Detect which cell encompasses the target text, then output its [X, Y] center coordinate. 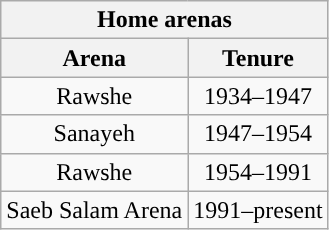
Sanayeh [94, 134]
1934–1947 [258, 96]
1947–1954 [258, 134]
Arena [94, 58]
1954–1991 [258, 172]
Tenure [258, 58]
Saeb Salam Arena [94, 210]
Home arenas [164, 20]
1991–present [258, 210]
